Search for the cell housing the specified text and yield its (X, Y) center coordinate. 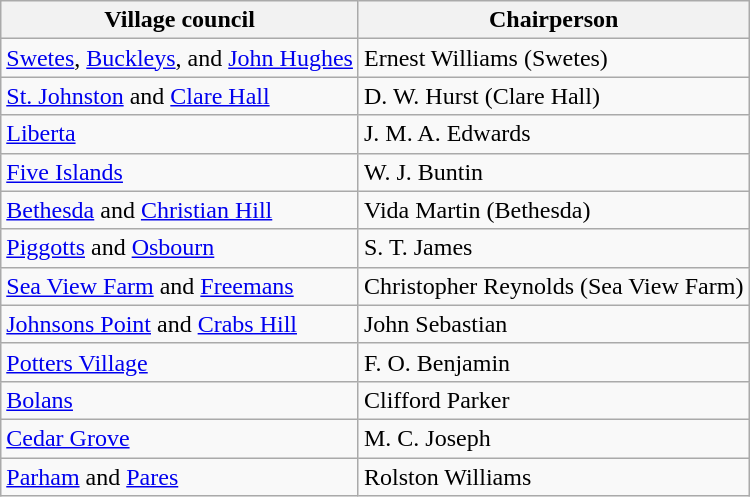
S. T. James (553, 248)
Clifford Parker (553, 400)
Liberta (180, 134)
St. Johnston and Clare Hall (180, 96)
F. O. Benjamin (553, 362)
Piggotts and Osbourn (180, 248)
Rolston Williams (553, 477)
Bethesda and Christian Hill (180, 210)
Ernest Williams (Swetes) (553, 58)
Johnsons Point and Crabs Hill (180, 324)
Christopher Reynolds (Sea View Farm) (553, 286)
Cedar Grove (180, 438)
D. W. Hurst (Clare Hall) (553, 96)
Vida Martin (Bethesda) (553, 210)
Sea View Farm and Freemans (180, 286)
J. M. A. Edwards (553, 134)
Potters Village (180, 362)
Five Islands (180, 172)
John Sebastian (553, 324)
Village council (180, 20)
Chairperson (553, 20)
Swetes, Buckleys, and John Hughes (180, 58)
Bolans (180, 400)
M. C. Joseph (553, 438)
Parham and Pares (180, 477)
W. J. Buntin (553, 172)
